Capture the cell that displays the provided text and extract its (X, Y) central coordinate. 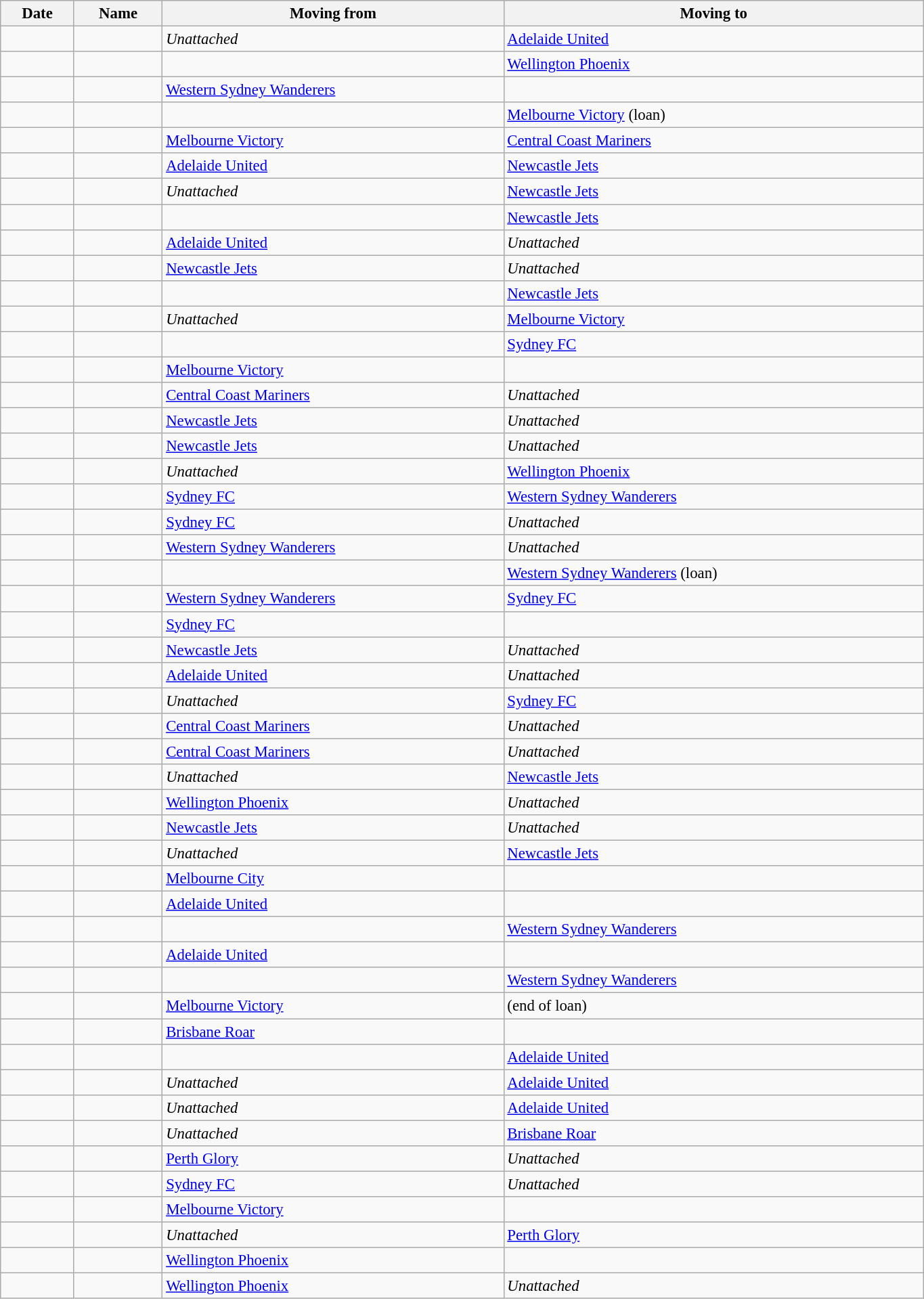
Moving to (713, 14)
Moving from (333, 14)
Melbourne City (333, 879)
Date (38, 14)
(end of loan) (713, 1006)
Western Sydney Wanderers (loan) (713, 573)
Name (118, 14)
Melbourne Victory (loan) (713, 115)
